Find where the given text appears and provide that cell's center as [X, Y] coordinate. 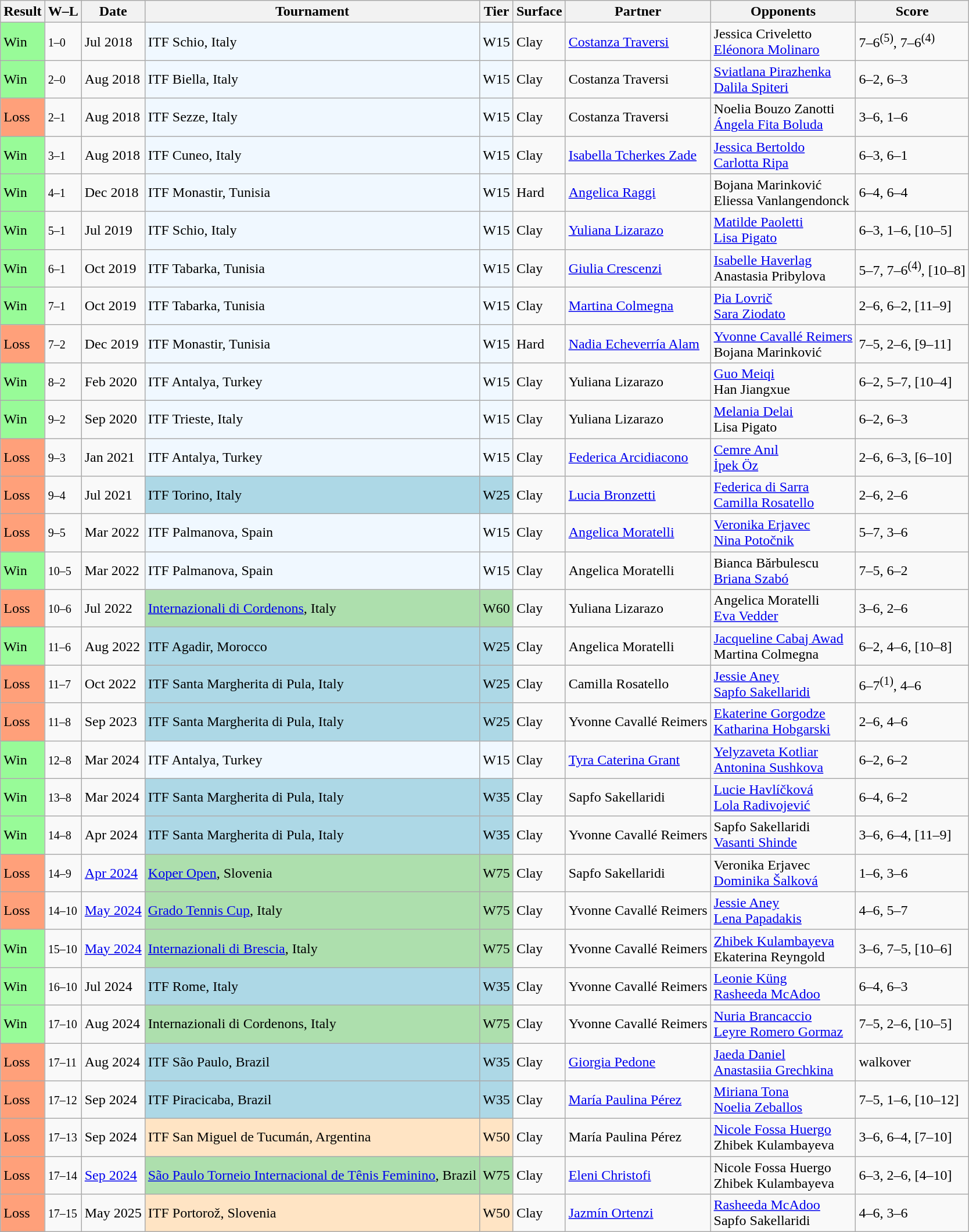
14–8 [63, 835]
2–6, 6–3, [6–10] [912, 457]
7–6(5), 7–6(4) [912, 42]
Jessica Bertoldo Carlotta Ripa [783, 155]
Guo Meiqi Han Jiangxue [783, 381]
17–10 [63, 1023]
9–5 [63, 533]
6–3, 6–1 [912, 155]
ITF Trieste, Italy [312, 419]
Lucie Havlíčková Lola Radivojević [783, 797]
2–1 [63, 117]
Opponents [783, 12]
12–8 [63, 760]
17–15 [63, 1213]
Federica Arcidiacono [638, 457]
17–12 [63, 1100]
Dec 2018 [113, 193]
Aug 2022 [113, 646]
Jessie Aney Sapfo Sakellaridi [783, 684]
Martina Colmegna [638, 306]
3–6, 2–6 [912, 609]
ITF Sezze, Italy [312, 117]
6–2, 5–7, [10–4] [912, 381]
ITF Biella, Italy [312, 79]
9–3 [63, 457]
11–7 [63, 684]
ITF San Miguel de Tucumán, Argentina [312, 1137]
Jazmín Ortenzi [638, 1213]
ITF Portorož, Slovenia [312, 1213]
17–14 [63, 1176]
Internazionali di Brescia, Italy [312, 948]
13–8 [63, 797]
Jessica Criveletto Eléonora Molinaro [783, 42]
Tyra Caterina Grant [638, 760]
Pia Lovrič Sara Ziodato [783, 306]
6–4, 6–2 [912, 797]
Isabella Tcherkes Zade [638, 155]
4–6, 3–6 [912, 1213]
Yelyzaveta Kotliar Antonina Sushkova [783, 760]
3–6, 6–4, [7–10] [912, 1137]
7–5, 1–6, [10–12] [912, 1100]
Date [113, 12]
Sep 2023 [113, 721]
Jul 2019 [113, 230]
Sviatlana Pirazhenka Dalila Spiteri [783, 79]
Partner [638, 12]
Jul 2022 [113, 609]
Dec 2019 [113, 344]
6–4, 6–4 [912, 193]
Giulia Crescenzi [638, 268]
1–0 [63, 42]
3–6, 1–6 [912, 117]
Noelia Bouzo Zanotti Ángela Fita Boluda [783, 117]
6–4, 6–3 [912, 986]
Zhibek Kulambayeva Ekaterina Reyngold [783, 948]
Jan 2021 [113, 457]
Angelica Raggi [638, 193]
9–4 [63, 495]
Cemre Anıl İpek Öz [783, 457]
2–6, 4–6 [912, 721]
ITF Rome, Italy [312, 986]
ITF Torino, Italy [312, 495]
2–6, 2–6 [912, 495]
11–8 [63, 721]
Nuria Brancaccio Leyre Romero Gormaz [783, 1023]
17–13 [63, 1137]
6–2, 4–6, [10–8] [912, 646]
3–6, 7–5, [10–6] [912, 948]
7–2 [63, 344]
6–3, 2–6, [4–10] [912, 1176]
5–1 [63, 230]
Jul 2024 [113, 986]
3–6, 6–4, [11–9] [912, 835]
4–1 [63, 193]
Tier [497, 12]
ITF São Paulo, Brazil [312, 1062]
May 2025 [113, 1213]
Grado Tennis Cup, Italy [312, 911]
16–10 [63, 986]
Yvonne Cavallé Reimers Bojana Marinković [783, 344]
Oct 2022 [113, 684]
ITF Piracicaba, Brazil [312, 1100]
Giorgia Pedone [638, 1062]
Koper Open, Slovenia [312, 872]
Isabelle Haverlag Anastasia Pribylova [783, 268]
Jessie Aney Lena Papadakis [783, 911]
1–6, 3–6 [912, 872]
Jul 2021 [113, 495]
Federica di Sarra Camilla Rosatello [783, 495]
6–1 [63, 268]
Sapfo Sakellaridi Vasanti Shinde [783, 835]
14–10 [63, 911]
Matilde Paoletti Lisa Pigato [783, 230]
Jul 2018 [113, 42]
7–5, 2–6, [9–11] [912, 344]
17–11 [63, 1062]
Jaeda Daniel Anastasiia Grechkina [783, 1062]
15–10 [63, 948]
Leonie Küng Rasheeda McAdoo [783, 986]
7–1 [63, 306]
Miriana Tona Noelia Zeballos [783, 1100]
7–5, 2–6, [10–5] [912, 1023]
Bojana Marinković Eliessa Vanlangendonck [783, 193]
Veronika Erjavec Dominika Šalková [783, 872]
Sep 2020 [113, 419]
6–7(1), 4–6 [912, 684]
ITF Agadir, Morocco [312, 646]
Ekaterine Gorgodze Katharina Hobgarski [783, 721]
Veronika Erjavec Nina Potočnik [783, 533]
Score [912, 12]
Bianca Bărbulescu Briana Szabó [783, 570]
Surface [539, 12]
Feb 2020 [113, 381]
W–L [63, 12]
4–6, 5–7 [912, 911]
Result [23, 12]
11–6 [63, 646]
14–9 [63, 872]
2–6, 6–2, [11–9] [912, 306]
Lucia Bronzetti [638, 495]
5–7, 7–6(4), [10–8] [912, 268]
Jacqueline Cabaj Awad Martina Colmegna [783, 646]
5–7, 3–6 [912, 533]
Eleni Christofi [638, 1176]
10–5 [63, 570]
Tournament [312, 12]
Rasheeda McAdoo Sapfo Sakellaridi [783, 1213]
9–2 [63, 419]
Nadia Echeverría Alam [638, 344]
walkover [912, 1062]
ITF Cuneo, Italy [312, 155]
7–5, 6–2 [912, 570]
3–1 [63, 155]
Camilla Rosatello [638, 684]
Angelica Moratelli Eva Vedder [783, 609]
6–3, 1–6, [10–5] [912, 230]
6–2, 6–2 [912, 760]
10–6 [63, 609]
8–2 [63, 381]
Melania Delai Lisa Pigato [783, 419]
São Paulo Torneio Internacional de Tênis Feminino, Brazil [312, 1176]
W60 [497, 609]
2–0 [63, 79]
